Identify which cell holds the provided text, then report its [x, y] central coordinate. 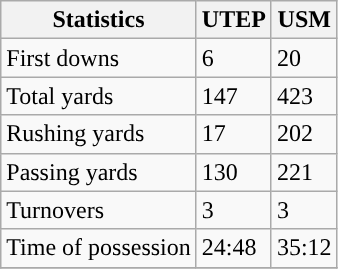
UTEP [234, 20]
Turnovers [99, 210]
24:48 [234, 248]
Passing yards [99, 172]
6 [234, 58]
147 [234, 96]
20 [304, 58]
130 [234, 172]
Statistics [99, 20]
Time of possession [99, 248]
35:12 [304, 248]
Rushing yards [99, 134]
USM [304, 20]
423 [304, 96]
202 [304, 134]
Total yards [99, 96]
221 [304, 172]
17 [234, 134]
First downs [99, 58]
